Capture the cell that displays the provided text and extract its [X, Y] central coordinate. 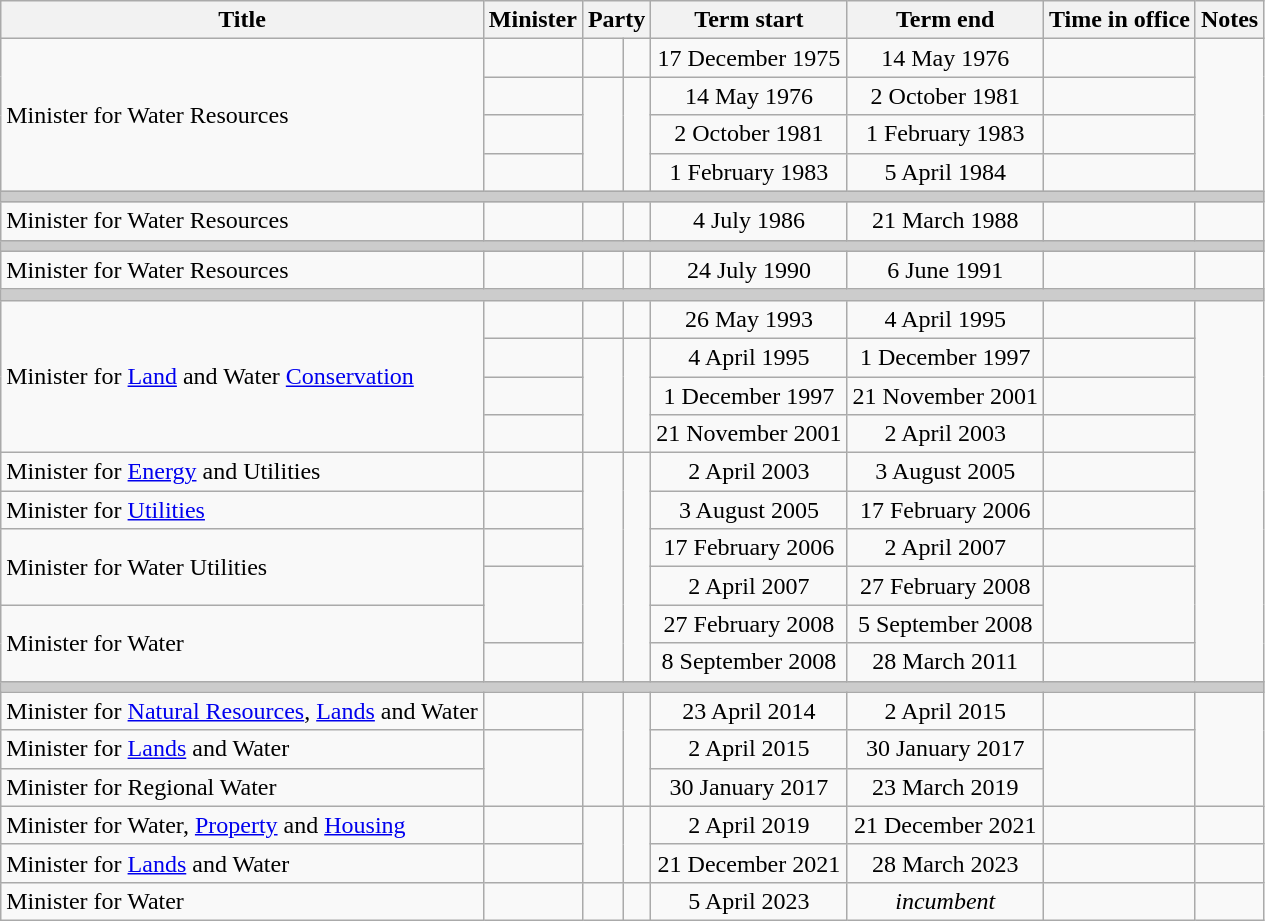
Party [616, 20]
23 March 2019 [945, 787]
23 April 2014 [749, 711]
5 April 2023 [749, 901]
Title [242, 20]
26 May 1993 [749, 319]
4 July 1986 [749, 221]
17 December 1975 [749, 58]
Minister for Energy and Utilities [242, 472]
28 March 2023 [945, 863]
Minister for Natural Resources, Lands and Water [242, 711]
5 April 1984 [945, 172]
5 September 2008 [945, 624]
6 June 1991 [945, 270]
24 July 1990 [749, 270]
28 March 2011 [945, 662]
Minister for Water, Property and Housing [242, 825]
Minister for Water Utilities [242, 567]
Term end [945, 20]
Minister [532, 20]
8 September 2008 [749, 662]
21 March 1988 [945, 221]
Notes [1229, 20]
Time in office [1119, 20]
Minister for Regional Water [242, 787]
Minister for Utilities [242, 510]
incumbent [945, 901]
Term start [749, 20]
2 April 2019 [749, 825]
Minister for Land and Water Conservation [242, 376]
